Provide the [x, y] coordinate of the cell's center where the given text is located.  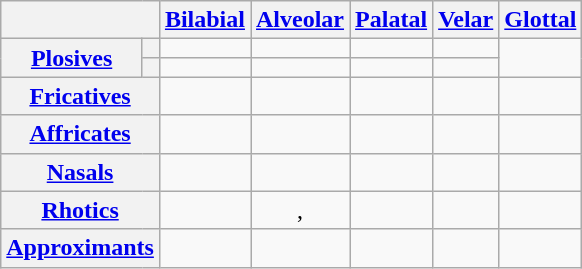
Affricates [80, 134]
Velar [466, 20]
Approximants [80, 248]
Glottal [540, 20]
Plosives [72, 58]
Alveolar [300, 20]
Nasals [80, 172]
, [300, 210]
Palatal [392, 20]
Rhotics [80, 210]
Fricatives [80, 96]
Bilabial [204, 20]
